Find where the given text appears and provide that cell's center as [x, y] coordinate. 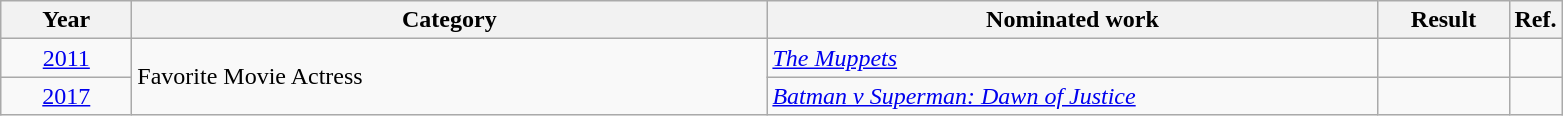
The Muppets [1072, 58]
Result [1444, 20]
Batman v Superman: Dawn of Justice [1072, 96]
2017 [66, 96]
2011 [66, 58]
Category [450, 20]
Ref. [1536, 20]
Year [66, 20]
Favorite Movie Actress [450, 77]
Nominated work [1072, 20]
